Return (X, Y) of the center of cell containing provided text 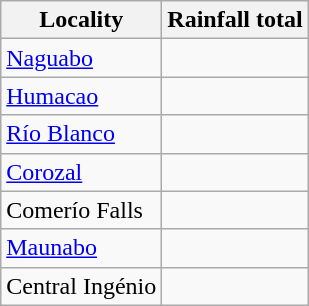
Maunabo (82, 248)
Rainfall total (235, 20)
Río Blanco (82, 134)
Humacao (82, 96)
Corozal (82, 172)
Comerío Falls (82, 210)
Naguabo (82, 58)
Locality (82, 20)
Central Ingénio (82, 286)
